Search for the cell housing the specified text and yield its [x, y] center coordinate. 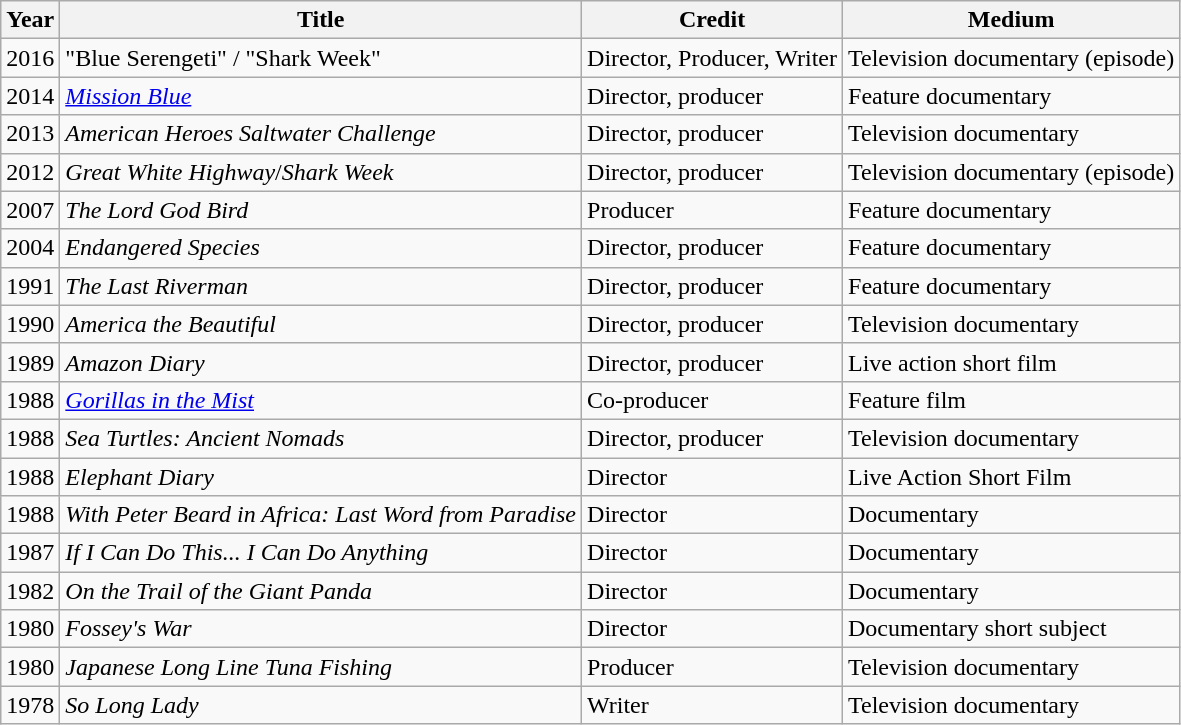
The Last Riverman [321, 286]
On the Trail of the Giant Panda [321, 591]
Fossey's War [321, 629]
1987 [30, 553]
2014 [30, 96]
2004 [30, 248]
Credit [712, 20]
Great White Highway/Shark Week [321, 172]
Gorillas in the Mist [321, 400]
Live Action Short Film [1012, 477]
2013 [30, 134]
Endangered Species [321, 248]
Japanese Long Line Tuna Fishing [321, 667]
Live action short film [1012, 362]
Feature film [1012, 400]
If I Can Do This... I Can Do Anything [321, 553]
Documentary short subject [1012, 629]
Elephant Diary [321, 477]
2012 [30, 172]
1991 [30, 286]
"Blue Serengeti" / "Shark Week" [321, 58]
Amazon Diary [321, 362]
Writer [712, 705]
2007 [30, 210]
2016 [30, 58]
1989 [30, 362]
America the Beautiful [321, 324]
1978 [30, 705]
Mission Blue [321, 96]
Medium [1012, 20]
Director, Producer, Writer [712, 58]
The Lord God Bird [321, 210]
Co-producer [712, 400]
Sea Turtles: Ancient Nomads [321, 438]
So Long Lady [321, 705]
Year [30, 20]
1982 [30, 591]
Title [321, 20]
American Heroes Saltwater Challenge [321, 134]
1990 [30, 324]
With Peter Beard in Africa: Last Word from Paradise [321, 515]
